Detect which cell encompasses the target text, then output its (X, Y) center coordinate. 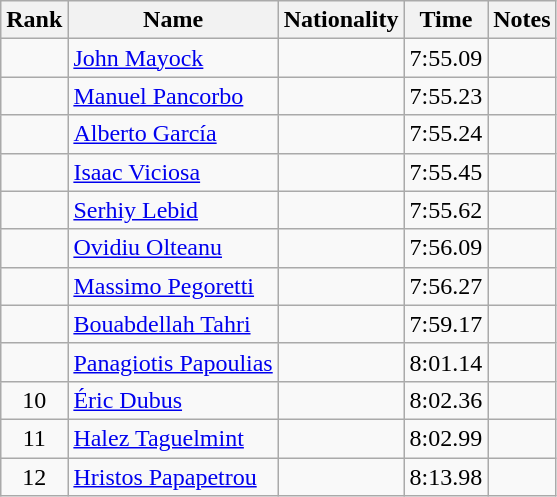
7:55.23 (446, 96)
8:13.98 (446, 477)
12 (34, 477)
Hristos Papapetrou (173, 477)
7:55.62 (446, 210)
Time (446, 20)
Manuel Pancorbo (173, 96)
11 (34, 438)
7:55.45 (446, 172)
Nationality (341, 20)
Notes (522, 20)
Serhiy Lebid (173, 210)
7:56.09 (446, 248)
8:01.14 (446, 362)
Isaac Viciosa (173, 172)
10 (34, 400)
7:59.17 (446, 324)
8:02.36 (446, 400)
Bouabdellah Tahri (173, 324)
John Mayock (173, 58)
Ovidiu Olteanu (173, 248)
7:55.24 (446, 134)
Rank (34, 20)
7:55.09 (446, 58)
Name (173, 20)
7:56.27 (446, 286)
Massimo Pegoretti (173, 286)
Panagiotis Papoulias (173, 362)
Alberto García (173, 134)
Halez Taguelmint (173, 438)
8:02.99 (446, 438)
Éric Dubus (173, 400)
